For the text-containing cell, return its midpoint in (X, Y) coordinate format. 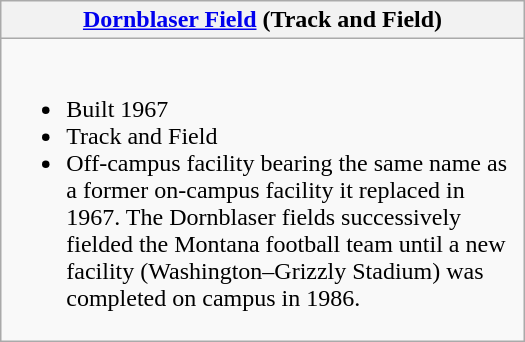
Dornblaser Field (Track and Field) (263, 20)
